From the cell containing the given text, extract its center point as [X, Y] coordinate. 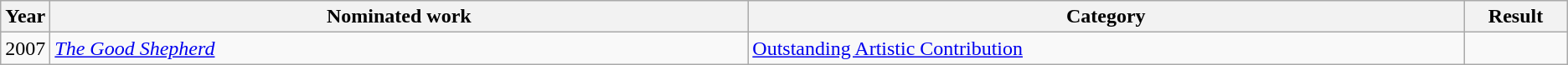
The Good Shepherd [399, 48]
Outstanding Artistic Contribution [1106, 48]
Category [1106, 17]
2007 [25, 48]
Nominated work [399, 17]
Year [25, 17]
Result [1516, 17]
